Capture the cell that displays the provided text and extract its (X, Y) central coordinate. 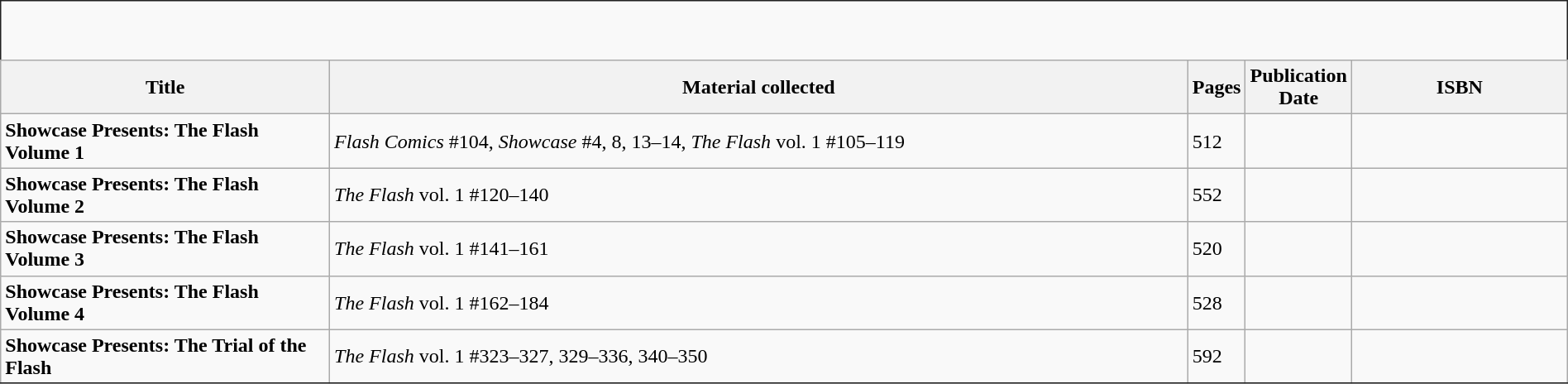
Showcase Presents: The Flash Volume 1 (165, 141)
Showcase Presents: The Trial of the Flash (165, 356)
The Flash vol. 1 #141–161 (759, 248)
Material collected (759, 88)
528 (1217, 303)
520 (1217, 248)
Publication Date (1298, 88)
The Flash vol. 1 #323–327, 329–336, 340–350 (759, 356)
The Flash vol. 1 #120–140 (759, 195)
ISBN (1459, 88)
The Flash vol. 1 #162–184 (759, 303)
Showcase Presents: The Flash Volume 3 (165, 248)
Showcase Presents: The Flash Volume 4 (165, 303)
512 (1217, 141)
Showcase Presents: The Flash Volume 2 (165, 195)
Flash Comics #104, Showcase #4, 8, 13–14, The Flash vol. 1 #105–119 (759, 141)
Title (165, 88)
592 (1217, 356)
552 (1217, 195)
Pages (1217, 88)
